Return the (x, y) coordinate for the center point of the cell that contains the specified text.  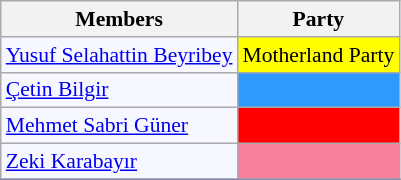
Yusuf Selahattin Beyribey (120, 55)
Motherland Party (318, 55)
Members (120, 19)
Çetin Bilgir (120, 90)
Party (318, 19)
Zeki Karabayır (120, 162)
Mehmet Sabri Güner (120, 126)
